Locate the cell with the specified text and output its (X, Y) center coordinate. 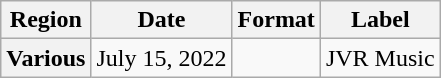
Various (46, 58)
JVR Music (380, 58)
July 15, 2022 (162, 58)
Format (276, 20)
Region (46, 20)
Label (380, 20)
Date (162, 20)
